Capture the cell that displays the provided text and extract its [X, Y] central coordinate. 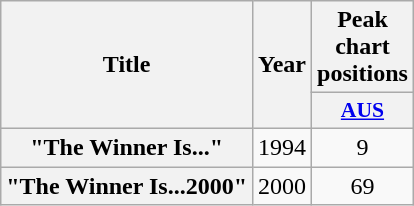
"The Winner Is...2000" [127, 185]
2000 [282, 185]
AUS [363, 111]
Peak chart positions [363, 47]
1994 [282, 147]
"The Winner Is..." [127, 147]
69 [363, 185]
9 [363, 147]
Year [282, 65]
Title [127, 65]
